Identify which cell holds the provided text, then report its [x, y] central coordinate. 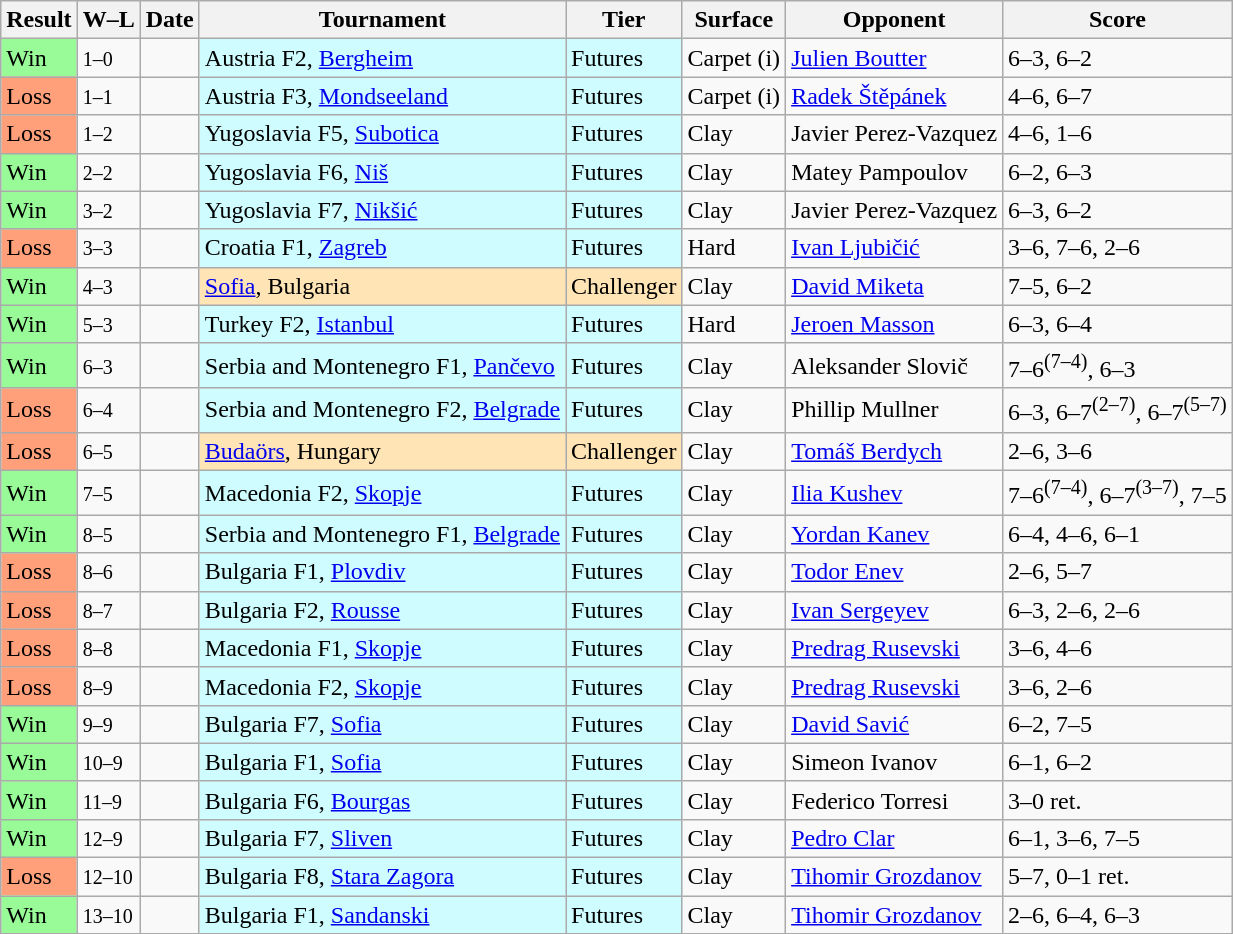
Bulgaria F1, Plovdiv [382, 572]
Turkey F2, Istanbul [382, 324]
Austria F2, Bergheim [382, 58]
6–3 [108, 366]
Pedro Clar [894, 839]
Ivan Ljubičić [894, 248]
Tournament [382, 20]
6–3, 6–7(2–7), 6–7(5–7) [1118, 410]
6–1, 3–6, 7–5 [1118, 839]
Ilia Kushev [894, 492]
6–2, 6–3 [1118, 172]
Jeroen Masson [894, 324]
Yugoslavia F5, Subotica [382, 134]
Simeon Ivanov [894, 762]
8–6 [108, 572]
13–10 [108, 915]
5–3 [108, 324]
Yugoslavia F7, Nikšić [382, 210]
Austria F3, Mondseeland [382, 96]
Matey Pampoulov [894, 172]
7–6(7–4), 6–3 [1118, 366]
2–2 [108, 172]
Opponent [894, 20]
Tier [624, 20]
3–6, 2–6 [1118, 686]
3–3 [108, 248]
6–5 [108, 451]
1–1 [108, 96]
3–6, 7–6, 2–6 [1118, 248]
8–5 [108, 534]
12–10 [108, 877]
Bulgaria F6, Bourgas [382, 800]
Date [170, 20]
8–9 [108, 686]
Serbia and Montenegro F2, Belgrade [382, 410]
1–0 [108, 58]
Ivan Sergeyev [894, 610]
4–3 [108, 286]
Croatia F1, Zagreb [382, 248]
2–6, 6–4, 6–3 [1118, 915]
Yordan Kanev [894, 534]
Bulgaria F1, Sofia [382, 762]
Serbia and Montenegro F1, Belgrade [382, 534]
4–6, 6–7 [1118, 96]
6–3, 2–6, 2–6 [1118, 610]
Score [1118, 20]
Sofia, Bulgaria [382, 286]
Bulgaria F8, Stara Zagora [382, 877]
3–6, 4–6 [1118, 648]
Macedonia F1, Skopje [382, 648]
Tomáš Berdych [894, 451]
4–6, 1–6 [1118, 134]
Bulgaria F7, Sofia [382, 724]
Yugoslavia F6, Niš [382, 172]
6–1, 6–2 [1118, 762]
Bulgaria F2, Rousse [382, 610]
2–6, 5–7 [1118, 572]
1–2 [108, 134]
Julien Boutter [894, 58]
3–2 [108, 210]
8–8 [108, 648]
Bulgaria F7, Sliven [382, 839]
Aleksander Slovič [894, 366]
W–L [108, 20]
9–9 [108, 724]
3–0 ret. [1118, 800]
David Miketa [894, 286]
Phillip Mullner [894, 410]
7–5, 6–2 [1118, 286]
8–7 [108, 610]
5–7, 0–1 ret. [1118, 877]
Serbia and Montenegro F1, Pančevo [382, 366]
6–3, 6–4 [1118, 324]
6–4 [108, 410]
Surface [734, 20]
Todor Enev [894, 572]
Budaörs, Hungary [382, 451]
12–9 [108, 839]
7–5 [108, 492]
10–9 [108, 762]
6–2, 7–5 [1118, 724]
Bulgaria F1, Sandanski [382, 915]
Federico Torresi [894, 800]
11–9 [108, 800]
2–6, 3–6 [1118, 451]
7–6(7–4), 6–7(3–7), 7–5 [1118, 492]
David Savić [894, 724]
6–4, 4–6, 6–1 [1118, 534]
Result [39, 20]
Radek Štěpánek [894, 96]
